Extract the [X, Y] coordinate from the center of the cell holding the provided text.  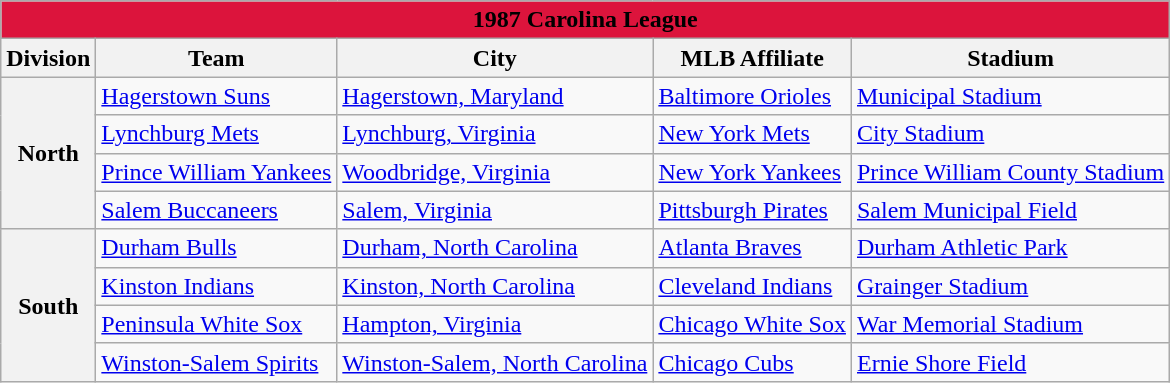
MLB Affiliate [752, 58]
Durham Athletic Park [1010, 248]
New York Yankees [752, 172]
Municipal Stadium [1010, 96]
Baltimore Orioles [752, 96]
Lynchburg, Virginia [495, 134]
Salem, Virginia [495, 210]
Salem Municipal Field [1010, 210]
1987 Carolina League [586, 20]
New York Mets [752, 134]
Salem Buccaneers [216, 210]
Prince William Yankees [216, 172]
Atlanta Braves [752, 248]
City Stadium [1010, 134]
Stadium [1010, 58]
Lynchburg Mets [216, 134]
Durham, North Carolina [495, 248]
Prince William County Stadium [1010, 172]
Pittsburgh Pirates [752, 210]
Chicago White Sox [752, 324]
Hagerstown Suns [216, 96]
Cleveland Indians [752, 286]
Winston-Salem Spirits [216, 362]
Durham Bulls [216, 248]
Winston-Salem, North Carolina [495, 362]
Woodbridge, Virginia [495, 172]
City [495, 58]
Peninsula White Sox [216, 324]
Hagerstown, Maryland [495, 96]
Kinston Indians [216, 286]
Ernie Shore Field [1010, 362]
Chicago Cubs [752, 362]
Grainger Stadium [1010, 286]
Division [48, 58]
South [48, 305]
War Memorial Stadium [1010, 324]
Kinston, North Carolina [495, 286]
North [48, 153]
Team [216, 58]
Hampton, Virginia [495, 324]
